Provide the (x, y) coordinate of the cell's center where the given text is located.  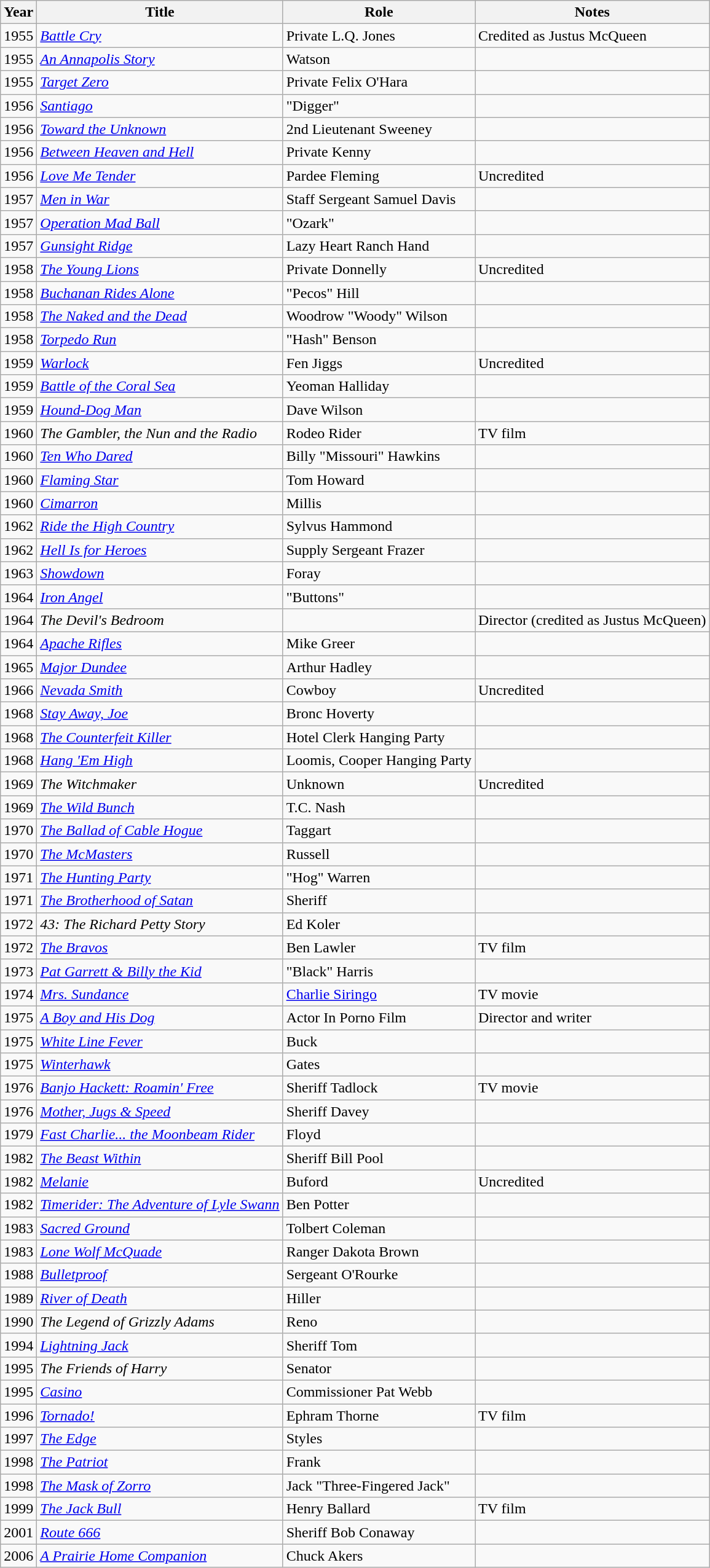
The Hunting Party (160, 877)
Taggart (379, 831)
White Line Fever (160, 1041)
The Beast Within (160, 1158)
Styles (379, 1439)
Millis (379, 503)
Rodeo Rider (379, 433)
Year (18, 12)
1974 (18, 994)
Target Zero (160, 82)
Gunsight Ridge (160, 246)
The Witchmaker (160, 784)
Role (379, 12)
Mike Greer (379, 643)
Frank (379, 1462)
The Legend of Grizzly Adams (160, 1322)
The Naked and the Dead (160, 316)
Sheriff Bob Conaway (379, 1532)
Battle Cry (160, 36)
Cowboy (379, 691)
Foray (379, 573)
Ephram Thorne (379, 1415)
1996 (18, 1415)
1966 (18, 691)
Commissioner Pat Webb (379, 1392)
Warlock (160, 363)
The Friends of Harry (160, 1368)
Arthur Hadley (379, 667)
1999 (18, 1509)
Bulletproof (160, 1275)
43: The Richard Petty Story (160, 924)
1990 (18, 1322)
"Buttons" (379, 597)
Director and writer (592, 1017)
1997 (18, 1439)
The Young Lions (160, 269)
The Patriot (160, 1462)
Men in War (160, 199)
A Boy and His Dog (160, 1017)
1973 (18, 971)
Bronc Hoverty (379, 714)
Reno (379, 1322)
The Edge (160, 1439)
The Bravos (160, 947)
Private Donnelly (379, 269)
Senator (379, 1368)
Mrs. Sundance (160, 994)
Credited as Justus McQueen (592, 36)
Sergeant O'Rourke (379, 1275)
Private Felix O'Hara (379, 82)
Casino (160, 1392)
Mother, Jugs & Speed (160, 1111)
Timerider: The Adventure of Lyle Swann (160, 1205)
Buck (379, 1041)
Buford (379, 1182)
Apache Rifles (160, 643)
Notes (592, 12)
Loomis, Cooper Hanging Party (379, 761)
Tornado! (160, 1415)
Tolbert Coleman (379, 1228)
Showdown (160, 573)
River of Death (160, 1298)
Hell Is for Heroes (160, 550)
2nd Lieutenant Sweeney (379, 129)
Buchanan Rides Alone (160, 293)
Melanie (160, 1182)
1965 (18, 667)
Gates (379, 1065)
Hiller (379, 1298)
Ed Koler (379, 924)
Major Dundee (160, 667)
Ranger Dakota Brown (379, 1252)
Ben Lawler (379, 947)
Between Heaven and Hell (160, 152)
Sheriff Tom (379, 1345)
Santiago (160, 106)
Jack "Three-Fingered Jack" (379, 1486)
1994 (18, 1345)
T.C. Nash (379, 807)
Yeoman Halliday (379, 386)
An Annapolis Story (160, 59)
"Hash" Benson (379, 340)
Billy "Missouri" Hawkins (379, 457)
"Ozark" (379, 222)
Fen Jiggs (379, 363)
Toward the Unknown (160, 129)
The Wild Bunch (160, 807)
Henry Ballard (379, 1509)
The Jack Bull (160, 1509)
Hang 'Em High (160, 761)
Director (credited as Justus McQueen) (592, 620)
Charlie Siringo (379, 994)
The Devil's Bedroom (160, 620)
"Pecos" Hill (379, 293)
2006 (18, 1556)
"Digger" (379, 106)
The McMasters (160, 854)
1989 (18, 1298)
Nevada Smith (160, 691)
Supply Sergeant Frazer (379, 550)
Sheriff (379, 901)
Iron Angel (160, 597)
Private L.Q. Jones (379, 36)
Woodrow "Woody" Wilson (379, 316)
Operation Mad Ball (160, 222)
Sacred Ground (160, 1228)
Lone Wolf McQuade (160, 1252)
Torpedo Run (160, 340)
Staff Sergeant Samuel Davis (379, 199)
The Mask of Zorro (160, 1486)
1979 (18, 1135)
Watson (379, 59)
"Black" Harris (379, 971)
Cimarron (160, 503)
The Counterfeit Killer (160, 737)
The Gambler, the Nun and the Radio (160, 433)
Banjo Hackett: Roamin' Free (160, 1088)
Love Me Tender (160, 176)
The Brotherhood of Satan (160, 901)
Ride the High Country (160, 527)
Winterhawk (160, 1065)
Actor In Porno Film (379, 1017)
2001 (18, 1532)
Pat Garrett & Billy the Kid (160, 971)
Russell (379, 854)
Pardee Fleming (379, 176)
Unknown (379, 784)
Sheriff Tadlock (379, 1088)
Chuck Akers (379, 1556)
Tom Howard (379, 480)
Hotel Clerk Hanging Party (379, 737)
Hound-Dog Man (160, 410)
Fast Charlie... the Moonbeam Rider (160, 1135)
Dave Wilson (379, 410)
Sylvus Hammond (379, 527)
1988 (18, 1275)
Lightning Jack (160, 1345)
Route 666 (160, 1532)
Floyd (379, 1135)
Lazy Heart Ranch Hand (379, 246)
1963 (18, 573)
A Prairie Home Companion (160, 1556)
The Ballad of Cable Hogue (160, 831)
Ten Who Dared (160, 457)
Sheriff Bill Pool (379, 1158)
Flaming Star (160, 480)
Stay Away, Joe (160, 714)
"Hog" Warren (379, 877)
Battle of the Coral Sea (160, 386)
Private Kenny (379, 152)
Title (160, 12)
Ben Potter (379, 1205)
Sheriff Davey (379, 1111)
